Return the (X, Y) coordinate for the center point of the cell that contains the specified text.  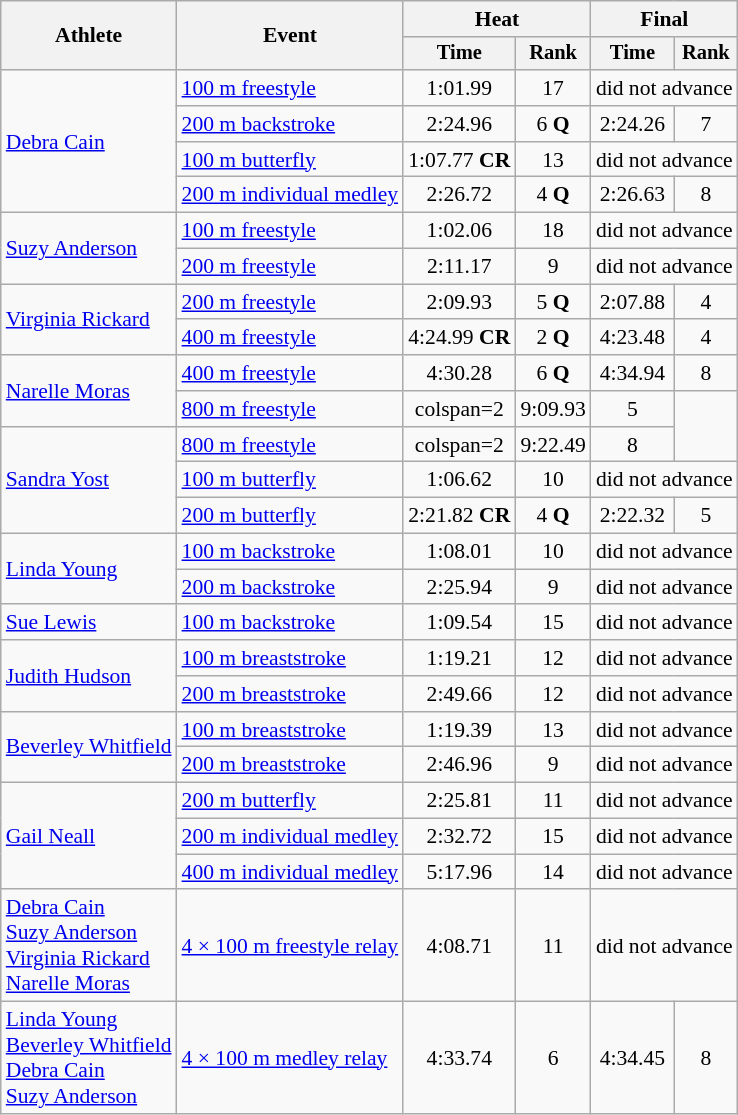
4 × 100 m medley relay (290, 1058)
Narelle Moras (89, 390)
Judith Hudson (89, 676)
Sue Lewis (89, 623)
2 Q (552, 338)
1:08.01 (459, 552)
2:49.66 (459, 694)
2:24.26 (632, 124)
Debra Cain (89, 141)
4:34.45 (632, 1058)
1:19.21 (459, 658)
5 Q (552, 302)
6 (552, 1058)
4:34.94 (632, 373)
2:26.63 (632, 195)
1:06.62 (459, 480)
4:30.28 (459, 373)
1:09.54 (459, 623)
9:09.93 (552, 409)
2:11.17 (459, 267)
2:25.94 (459, 587)
2:32.72 (459, 837)
Sandra Yost (89, 480)
Event (290, 36)
4 × 100 m freestyle relay (290, 946)
Athlete (89, 36)
9:22.49 (552, 445)
Gail Neall (89, 836)
Debra CainSuzy AndersonVirginia RickardNarelle Moras (89, 946)
Linda YoungBeverley WhitfieldDebra CainSuzy Anderson (89, 1058)
Heat (497, 19)
2:21.82 CR (459, 516)
Suzy Anderson (89, 248)
Final (664, 19)
1:19.39 (459, 730)
7 (706, 124)
Beverley Whitfield (89, 748)
2:07.88 (632, 302)
4:23.48 (632, 338)
2:22.32 (632, 516)
2:24.96 (459, 124)
1:01.99 (459, 88)
1:07.77 CR (459, 160)
400 m individual medley (290, 872)
5:17.96 (459, 872)
2:26.72 (459, 195)
4:24.99 CR (459, 338)
18 (552, 231)
2:09.93 (459, 302)
4:08.71 (459, 946)
Virginia Rickard (89, 320)
1:02.06 (459, 231)
14 (552, 872)
2:46.96 (459, 765)
4:33.74 (459, 1058)
17 (552, 88)
Linda Young (89, 570)
2:25.81 (459, 801)
